Capture the cell that displays the provided text and extract its [x, y] central coordinate. 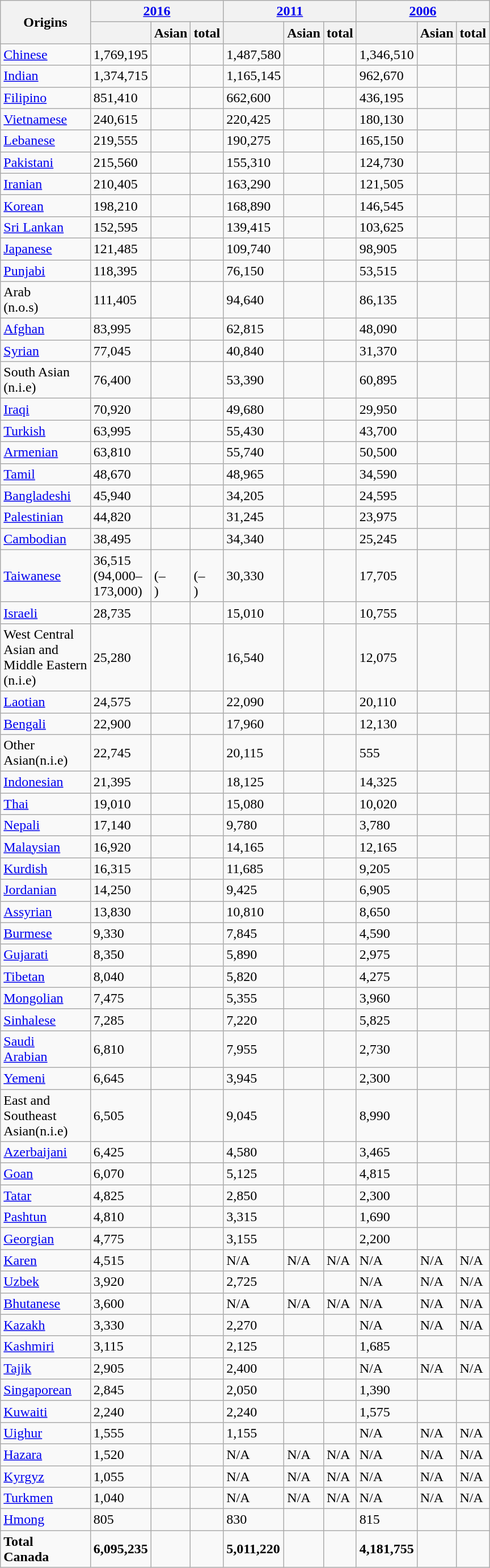
109,740 [254, 249]
16,920 [120, 847]
Kazakh [45, 1325]
48,965 [254, 474]
Cambodian [45, 539]
16,540 [254, 657]
86,135 [387, 300]
Gujarati [45, 955]
20,110 [387, 702]
34,590 [387, 474]
Iranian [45, 184]
70,920 [120, 409]
7,220 [254, 1020]
Laotian [45, 702]
139,415 [254, 227]
1,346,510 [387, 54]
29,950 [387, 409]
8,650 [387, 912]
Pashtun [45, 1217]
165,150 [387, 141]
West CentralAsian andMiddle Eastern(n.i.e) [45, 657]
24,575 [120, 702]
2,270 [254, 1325]
555 [387, 753]
190,275 [254, 141]
830 [254, 1520]
3,945 [254, 1078]
3,315 [254, 1217]
2,200 [387, 1239]
4,775 [120, 1239]
215,560 [120, 162]
815 [387, 1520]
14,250 [120, 890]
3,780 [387, 825]
2,725 [254, 1282]
Lebanese [45, 141]
1,685 [387, 1347]
Kurdish [45, 869]
4,590 [387, 933]
34,340 [254, 539]
8,040 [120, 976]
Hmong [45, 1520]
3,920 [120, 1282]
5,820 [254, 976]
4,815 [387, 1174]
220,425 [254, 119]
Nepali [45, 825]
62,815 [254, 329]
43,700 [387, 431]
Uighur [45, 1433]
Azerbaijani [45, 1152]
Tibetan [45, 976]
22,090 [254, 702]
34,205 [254, 496]
103,625 [387, 227]
19,010 [120, 804]
2016 [157, 11]
14,325 [387, 782]
7,845 [254, 933]
10,755 [387, 613]
Goan [45, 1174]
198,210 [120, 206]
118,395 [120, 271]
16,315 [120, 869]
14,165 [254, 847]
152,595 [120, 227]
5,825 [387, 1020]
3,155 [254, 1239]
111,405 [120, 300]
6,505 [120, 1115]
76,150 [254, 271]
9,330 [120, 933]
1,165,145 [254, 76]
49,680 [254, 409]
17,705 [387, 576]
2,905 [120, 1368]
962,670 [387, 76]
124,730 [387, 162]
13,830 [120, 912]
20,115 [254, 753]
10,020 [387, 804]
18,125 [254, 782]
Tamil [45, 474]
12,165 [387, 847]
Burmese [45, 933]
Kashmiri [45, 1347]
2,975 [387, 955]
76,400 [120, 380]
6,095,235 [120, 1549]
28,735 [120, 613]
Hazara [45, 1454]
Thai [45, 804]
5,125 [254, 1174]
4,515 [120, 1260]
98,905 [387, 249]
Malaysian [45, 847]
8,350 [120, 955]
24,595 [387, 496]
6,810 [120, 1049]
Iraqi [45, 409]
Afghan [45, 329]
15,010 [254, 613]
Assyrian [45, 912]
17,960 [254, 724]
1,055 [120, 1477]
2,125 [254, 1347]
83,995 [120, 329]
1,374,715 [120, 76]
Kuwaiti [45, 1411]
Bhutanese [45, 1303]
Chinese [45, 54]
12,075 [387, 657]
Yemeni [45, 1078]
1,555 [120, 1433]
1,040 [120, 1498]
180,130 [387, 119]
12,130 [387, 724]
4,275 [387, 976]
1,769,195 [120, 54]
22,745 [120, 753]
23,975 [387, 517]
Armenian [45, 452]
Israeli [45, 613]
East andSoutheastAsian(n.i.e) [45, 1115]
1,690 [387, 1217]
662,600 [254, 98]
219,555 [120, 141]
15,080 [254, 804]
Taiwanese [45, 576]
1,575 [387, 1411]
168,890 [254, 206]
36,515(94,000–173,000) [120, 576]
6,645 [120, 1078]
Filipino [45, 98]
94,640 [254, 300]
1,520 [120, 1454]
4,825 [120, 1196]
4,810 [120, 1217]
South Asian(n.i.e) [45, 380]
3,960 [387, 998]
Sri Lankan [45, 227]
5,011,220 [254, 1549]
Georgian [45, 1239]
Tatar [45, 1196]
Pakistani [45, 162]
Vietnamese [45, 119]
55,430 [254, 431]
Syrian [45, 351]
Turkish [45, 431]
3,115 [120, 1347]
240,615 [120, 119]
5,890 [254, 955]
163,290 [254, 184]
Kyrgyz [45, 1477]
2,730 [387, 1049]
Indian [45, 76]
53,515 [387, 271]
31,370 [387, 351]
SaudiArabian [45, 1049]
2,050 [254, 1390]
Korean [45, 206]
50,500 [387, 452]
40,840 [254, 351]
851,410 [120, 98]
2011 [290, 11]
60,895 [387, 380]
25,245 [387, 539]
11,685 [254, 869]
Tajik [45, 1368]
22,900 [120, 724]
Jordanian [45, 890]
55,740 [254, 452]
Mongolian [45, 998]
45,940 [120, 496]
9,045 [254, 1115]
6,425 [120, 1152]
10,810 [254, 912]
210,405 [120, 184]
6,905 [387, 890]
21,395 [120, 782]
TotalCanada [45, 1549]
121,505 [387, 184]
OtherAsian(n.i.e) [45, 753]
Sinhalese [45, 1020]
5,355 [254, 998]
7,475 [120, 998]
Uzbek [45, 1282]
30,330 [254, 576]
146,545 [387, 206]
38,495 [120, 539]
3,600 [120, 1303]
2,400 [254, 1368]
3,330 [120, 1325]
53,390 [254, 380]
48,670 [120, 474]
17,140 [120, 825]
48,090 [387, 329]
155,310 [254, 162]
8,990 [387, 1115]
4,580 [254, 1152]
2,850 [254, 1196]
31,245 [254, 517]
805 [120, 1520]
63,810 [120, 452]
Japanese [45, 249]
7,285 [120, 1020]
2006 [423, 11]
Arab(n.o.s) [45, 300]
6,070 [120, 1174]
4,181,755 [387, 1549]
Karen [45, 1260]
1,487,580 [254, 54]
77,045 [120, 351]
44,820 [120, 517]
3,465 [387, 1152]
Palestinian [45, 517]
121,485 [120, 249]
25,280 [120, 657]
1,390 [387, 1390]
63,995 [120, 431]
1,155 [254, 1433]
436,195 [387, 98]
9,425 [254, 890]
Bangladeshi [45, 496]
9,205 [387, 869]
7,955 [254, 1049]
Turkmen [45, 1498]
2,845 [120, 1390]
Singaporean [45, 1390]
Bengali [45, 724]
Origins [45, 22]
Punjabi [45, 271]
9,780 [254, 825]
Indonesian [45, 782]
